Detect which cell encompasses the target text, then output its [X, Y] center coordinate. 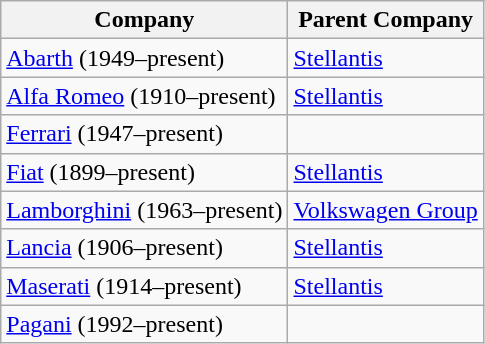
Fiat (1899–present) [144, 172]
Volkswagen Group [386, 210]
Maserati (1914–present) [144, 286]
Abarth (1949–present) [144, 58]
Ferrari (1947–present) [144, 134]
Alfa Romeo (1910–present) [144, 96]
Parent Company [386, 20]
Lancia (1906–present) [144, 248]
Company [144, 20]
Lamborghini (1963–present) [144, 210]
Pagani (1992–present) [144, 324]
